For the text-containing cell, return its midpoint in (X, Y) coordinate format. 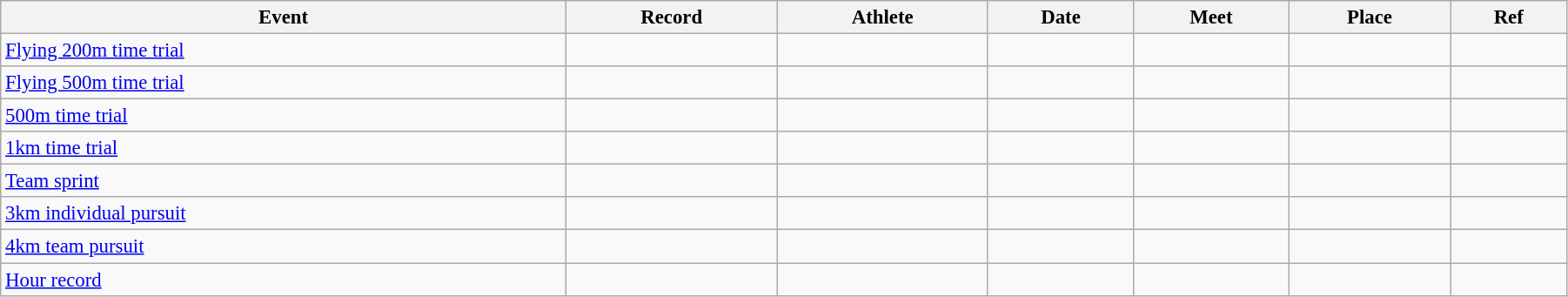
1km time trial (284, 148)
Hour record (284, 280)
Date (1060, 17)
Record (672, 17)
Athlete (882, 17)
Meet (1211, 17)
Place (1370, 17)
Flying 200m time trial (284, 51)
4km team pursuit (284, 246)
Event (284, 17)
Flying 500m time trial (284, 83)
Ref (1509, 17)
500m time trial (284, 116)
Team sprint (284, 181)
3km individual pursuit (284, 213)
